Extract the (X, Y) coordinate from the center of the cell holding the provided text.  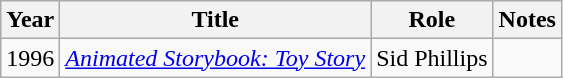
Year (30, 20)
Notes (527, 20)
Role (432, 20)
Animated Storybook: Toy Story (216, 58)
Sid Phillips (432, 58)
1996 (30, 58)
Title (216, 20)
